Determine the (X, Y) coordinate at the center of the cell enclosing the given text.  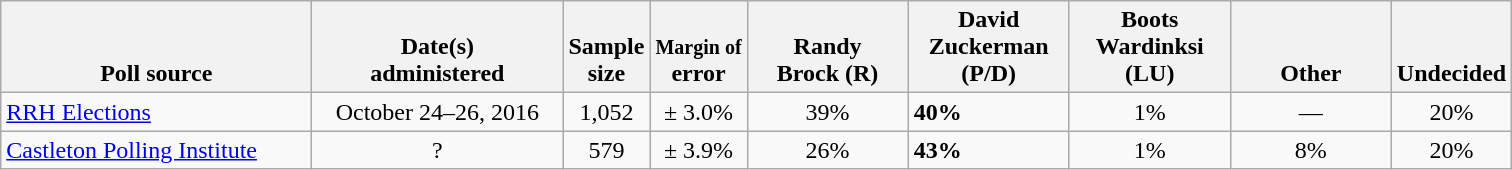
43% (988, 150)
Castleton Polling Institute (156, 150)
1,052 (606, 112)
BootsWardinksi (LU) (1150, 47)
39% (828, 112)
± 3.0% (698, 112)
Poll source (156, 47)
Date(s)administered (438, 47)
Undecided (1451, 47)
579 (606, 150)
Samplesize (606, 47)
26% (828, 150)
± 3.9% (698, 150)
Margin oferror (698, 47)
RandyBrock (R) (828, 47)
8% (1310, 150)
40% (988, 112)
— (1310, 112)
October 24–26, 2016 (438, 112)
Other (1310, 47)
DavidZuckerman (P/D) (988, 47)
? (438, 150)
RRH Elections (156, 112)
